Return (X, Y) of the center of cell containing provided text 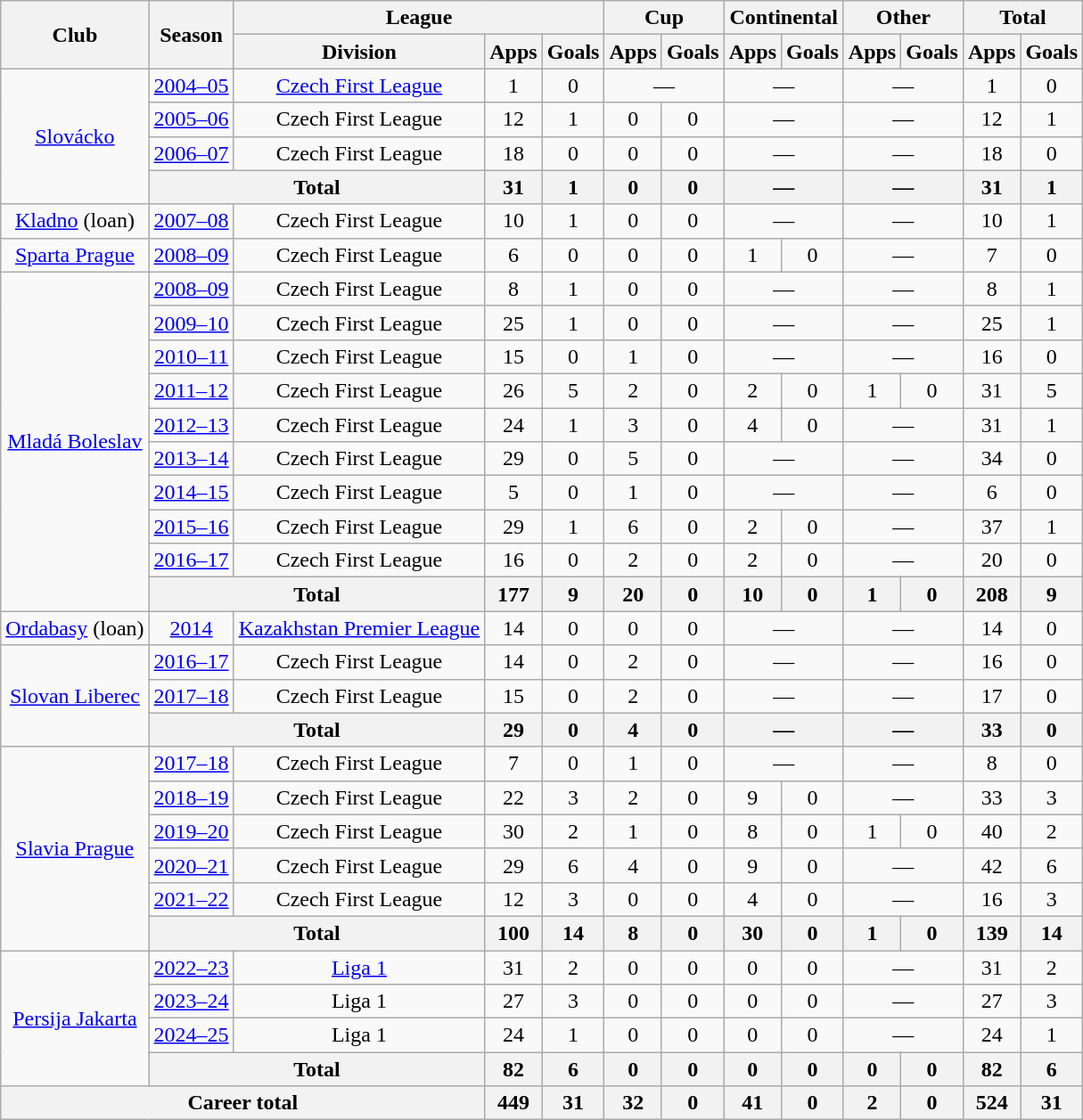
37 (991, 527)
2011–12 (191, 390)
Kladno (loan) (75, 221)
Other (903, 18)
Continental (784, 18)
2009–10 (191, 323)
22 (513, 797)
17 (991, 696)
41 (752, 1103)
2015–16 (191, 527)
2007–08 (191, 221)
2024–25 (191, 1035)
2004–05 (191, 86)
524 (991, 1103)
2006–07 (191, 153)
2018–19 (191, 797)
2020–21 (191, 865)
32 (633, 1103)
2013–14 (191, 459)
100 (513, 933)
Mladá Boleslav (75, 442)
40 (991, 831)
26 (513, 390)
139 (991, 933)
2019–20 (191, 831)
2022–23 (191, 967)
2012–13 (191, 425)
Club (75, 35)
Career total (242, 1103)
Ordabasy (loan) (75, 628)
Division (359, 52)
Sparta Prague (75, 255)
177 (513, 594)
449 (513, 1103)
Slovácko (75, 136)
2023–24 (191, 1001)
Persija Jakarta (75, 1018)
Season (191, 35)
2010–11 (191, 356)
42 (991, 865)
2021–22 (191, 899)
208 (991, 594)
League (419, 18)
Slovan Liberec (75, 696)
2005–06 (191, 119)
Kazakhstan Premier League (359, 628)
Cup (664, 18)
34 (991, 459)
Slavia Prague (75, 848)
2014 (191, 628)
2014–15 (191, 493)
